Scan for the cell matching the given text and deliver its [X, Y] coordinate at center. 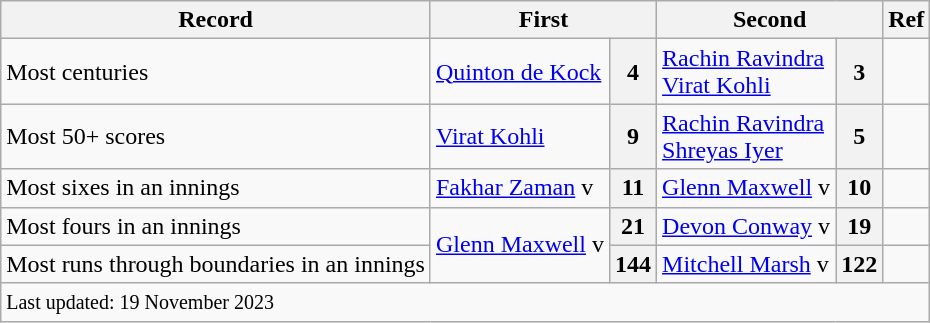
Quinton de Kock [520, 72]
Second [770, 20]
Mitchell Marsh v [746, 264]
5 [860, 136]
19 [860, 226]
122 [860, 264]
Ref [906, 20]
3 [860, 72]
Devon Conway v [746, 226]
21 [632, 226]
Last updated: 19 November 2023 [466, 302]
Rachin Ravindra Virat Kohli [746, 72]
Most centuries [216, 72]
144 [632, 264]
Most fours in an innings [216, 226]
Record [216, 20]
Most 50+ scores [216, 136]
First [543, 20]
Virat Kohli [520, 136]
Most sixes in an innings [216, 188]
Rachin Ravindra Shreyas Iyer [746, 136]
Fakhar Zaman v [520, 188]
10 [860, 188]
11 [632, 188]
9 [632, 136]
4 [632, 72]
Most runs through boundaries in an innings [216, 264]
